Search for the cell housing the specified text and yield its [X, Y] center coordinate. 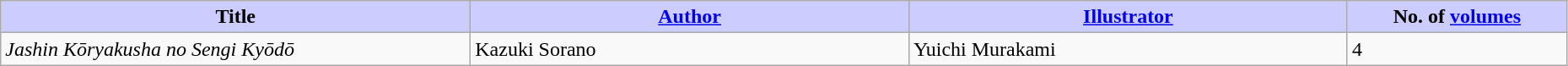
Jashin Kōryakusha no Sengi Kyōdō [236, 49]
Title [236, 17]
4 [1457, 49]
Author [690, 17]
Illustrator [1129, 17]
No. of volumes [1457, 17]
Yuichi Murakami [1129, 49]
Kazuki Sorano [690, 49]
